Determine the [X, Y] coordinate at the center of the cell enclosing the given text.  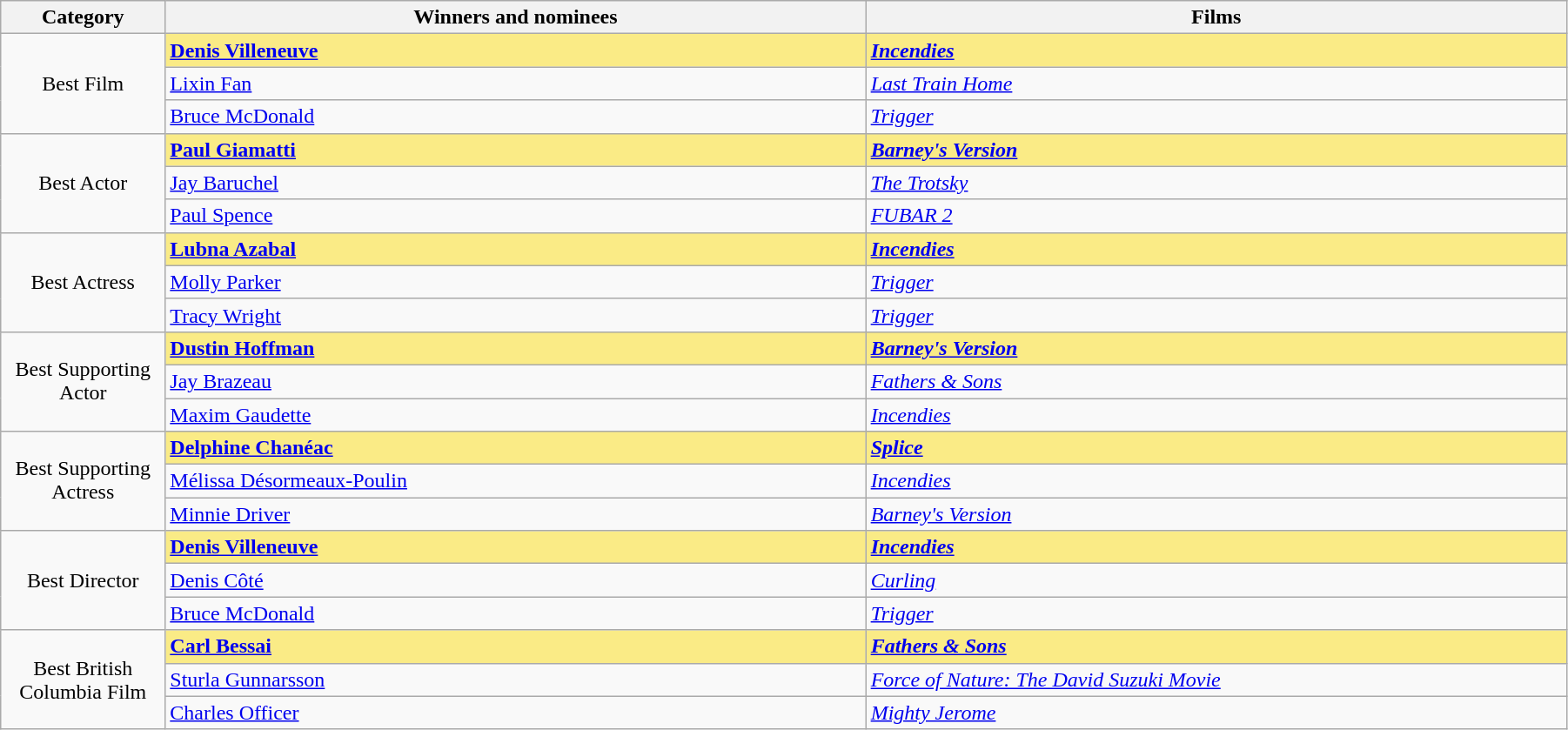
Delphine Chanéac [515, 448]
Paul Giamatti [515, 150]
Carl Bessai [515, 646]
Lubna Azabal [515, 249]
Best Supporting Actress [84, 481]
Last Train Home [1216, 84]
Jay Baruchel [515, 183]
Dustin Hoffman [515, 348]
FUBAR 2 [1216, 216]
Curling [1216, 580]
Mélissa Désormeaux-Poulin [515, 481]
The Trotsky [1216, 183]
Sturla Gunnarsson [515, 680]
Lixin Fan [515, 84]
Maxim Gaudette [515, 415]
Denis Côté [515, 580]
Mighty Jerome [1216, 713]
Tracy Wright [515, 315]
Best Director [84, 580]
Molly Parker [515, 282]
Best Actor [84, 183]
Force of Nature: The David Suzuki Movie [1216, 680]
Best Actress [84, 282]
Best British Columbia Film [84, 680]
Charles Officer [515, 713]
Best Supporting Actor [84, 381]
Winners and nominees [515, 17]
Category [84, 17]
Minnie Driver [515, 514]
Splice [1216, 448]
Best Film [84, 84]
Films [1216, 17]
Jay Brazeau [515, 381]
Paul Spence [515, 216]
